Return the [X, Y] coordinate for the center point of the cell that contains the specified text.  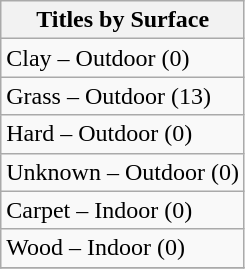
Titles by Surface [123, 20]
Clay – Outdoor (0) [123, 58]
Hard – Outdoor (0) [123, 134]
Wood – Indoor (0) [123, 248]
Grass – Outdoor (13) [123, 96]
Unknown – Outdoor (0) [123, 172]
Carpet – Indoor (0) [123, 210]
